Extract the (X, Y) coordinate from the center of the cell holding the provided text.  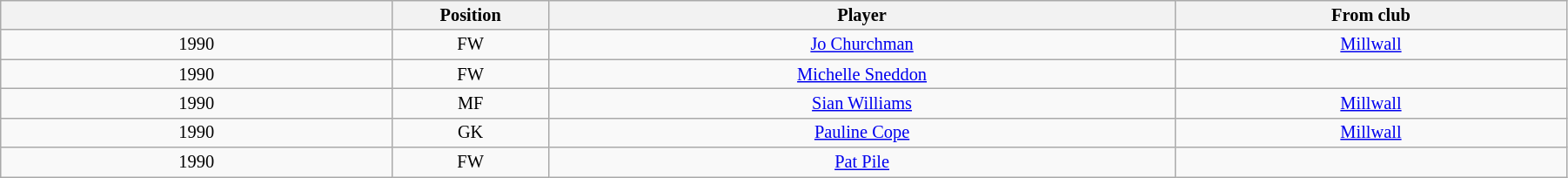
Pauline Cope (862, 133)
Sian Williams (862, 103)
Pat Pile (862, 162)
MF (471, 103)
From club (1371, 15)
GK (471, 133)
Player (862, 15)
Jo Churchman (862, 44)
Position (471, 15)
Michelle Sneddon (862, 74)
